Determine the [x, y] coordinate at the center of the cell enclosing the given text.  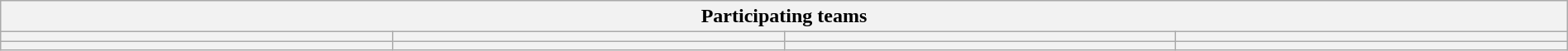
Participating teams [784, 16]
